Determine the [X, Y] coordinate at the center of the cell enclosing the given text.  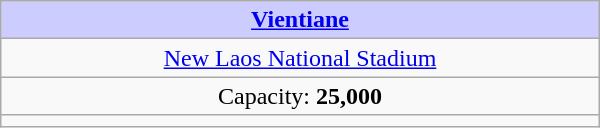
Vientiane [300, 20]
Capacity: 25,000 [300, 96]
New Laos National Stadium [300, 58]
